Locate the cell with the specified text and output its (x, y) center coordinate. 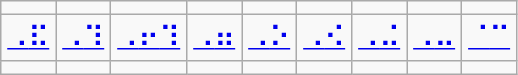
⠠⠕ (270, 38)
⠠⠯ (28, 38)
⠠⠪ (324, 38)
⠠⠖⠹ (149, 38)
⠠⠤ (434, 38)
⠈⠉ (490, 38)
⠠⠹ (84, 38)
⠠⠶ (214, 38)
⠠⠬ (380, 38)
